Return [X, Y] of the center of cell containing provided text 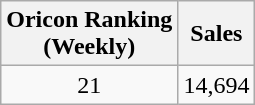
Sales [216, 34]
21 [90, 85]
Oricon Ranking(Weekly) [90, 34]
14,694 [216, 85]
